Output the (x, y) coordinate of the center of the cell containing the given text.  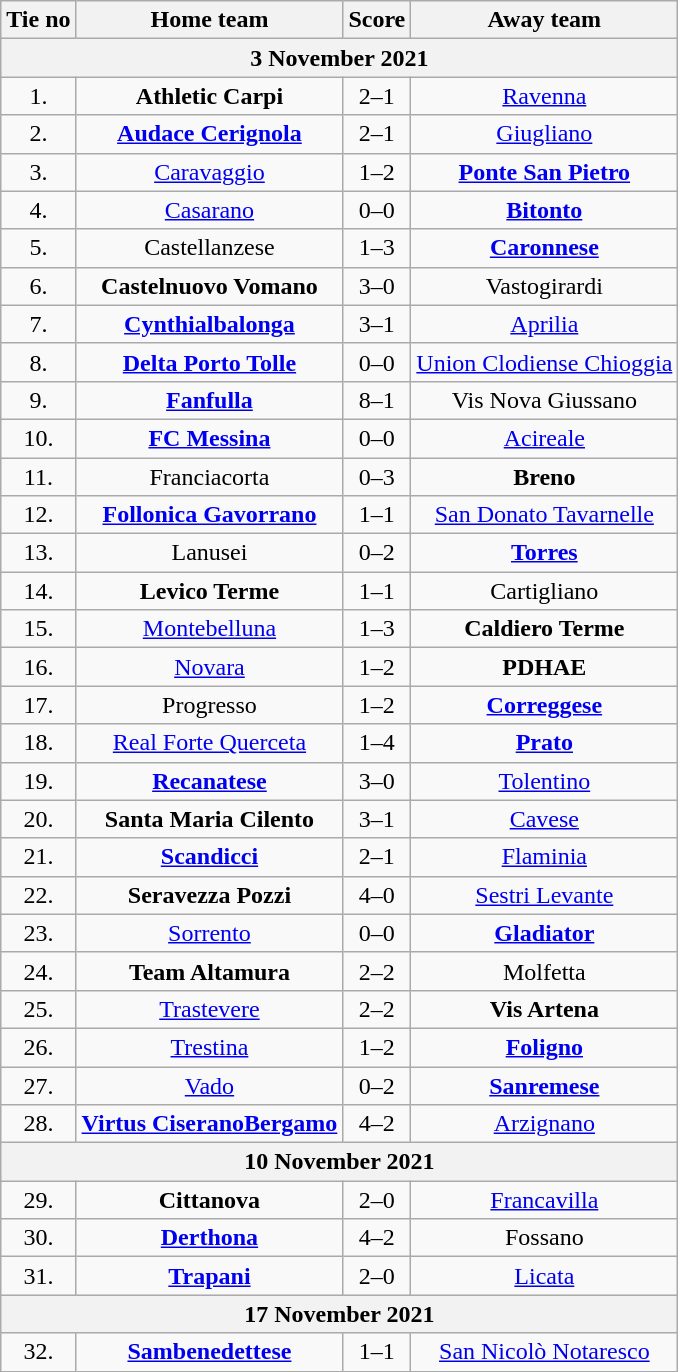
19. (38, 781)
8–1 (377, 400)
Derthona (210, 1238)
Ravenna (544, 96)
29. (38, 1200)
Ponte San Pietro (544, 172)
Audace Cerignola (210, 134)
Athletic Carpi (210, 96)
Levico Terme (210, 591)
Caronnese (544, 248)
Tolentino (544, 781)
Correggese (544, 705)
Giugliano (544, 134)
Gladiator (544, 933)
16. (38, 667)
12. (38, 515)
30. (38, 1238)
Cartigliano (544, 591)
1. (38, 96)
14. (38, 591)
Scandicci (210, 857)
9. (38, 400)
7. (38, 324)
Trestina (210, 1047)
Away team (544, 20)
Vis Nova Giussano (544, 400)
Foligno (544, 1047)
10 November 2021 (340, 1162)
Tie no (38, 20)
Montebelluna (210, 629)
FC Messina (210, 438)
Sestri Levante (544, 895)
Prato (544, 743)
Union Clodiense Chioggia (544, 362)
18. (38, 743)
Lanusei (210, 553)
25. (38, 1009)
Cavese (544, 819)
17. (38, 705)
10. (38, 438)
20. (38, 819)
Recanatese (210, 781)
Follonica Gavorrano (210, 515)
Home team (210, 20)
13. (38, 553)
Novara (210, 667)
Breno (544, 477)
3 November 2021 (340, 58)
Team Altamura (210, 971)
Sorrento (210, 933)
22. (38, 895)
28. (38, 1124)
Progresso (210, 705)
0–3 (377, 477)
Cittanova (210, 1200)
Licata (544, 1276)
Castelnuovo Vomano (210, 286)
Arzignano (544, 1124)
Aprilia (544, 324)
Caravaggio (210, 172)
Delta Porto Tolle (210, 362)
Vis Artena (544, 1009)
17 November 2021 (340, 1314)
Seravezza Pozzi (210, 895)
Sambenedettese (210, 1352)
26. (38, 1047)
Trastevere (210, 1009)
27. (38, 1085)
Bitonto (544, 210)
5. (38, 248)
Real Forte Querceta (210, 743)
8. (38, 362)
San Nicolò Notaresco (544, 1352)
3. (38, 172)
San Donato Tavarnelle (544, 515)
11. (38, 477)
24. (38, 971)
Franciacorta (210, 477)
2. (38, 134)
32. (38, 1352)
6. (38, 286)
Molfetta (544, 971)
23. (38, 933)
Virtus CiseranoBergamo (210, 1124)
4. (38, 210)
Santa Maria Cilento (210, 819)
Score (377, 20)
Fanfulla (210, 400)
Cynthialbalonga (210, 324)
Vado (210, 1085)
Trapani (210, 1276)
Acireale (544, 438)
Casarano (210, 210)
4–0 (377, 895)
Francavilla (544, 1200)
Torres (544, 553)
Vastogirardi (544, 286)
Castellanzese (210, 248)
Caldiero Terme (544, 629)
1–4 (377, 743)
21. (38, 857)
Flaminia (544, 857)
15. (38, 629)
Fossano (544, 1238)
Sanremese (544, 1085)
PDHAE (544, 667)
31. (38, 1276)
